Locate the cell with the specified text and output its (X, Y) center coordinate. 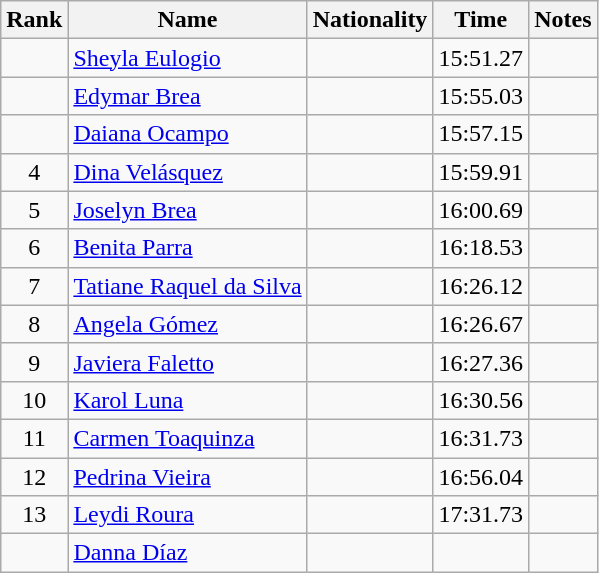
16:18.53 (481, 248)
16:26.12 (481, 286)
9 (34, 362)
Karol Luna (188, 400)
Notes (563, 20)
Pedrina Vieira (188, 477)
7 (34, 286)
6 (34, 248)
8 (34, 324)
16:30.56 (481, 400)
Tatiane Raquel da Silva (188, 286)
17:31.73 (481, 515)
4 (34, 172)
Time (481, 20)
Leydi Roura (188, 515)
Danna Díaz (188, 553)
16:26.67 (481, 324)
Dina Velásquez (188, 172)
Benita Parra (188, 248)
15:51.27 (481, 58)
Javiera Faletto (188, 362)
15:59.91 (481, 172)
16:31.73 (481, 438)
15:55.03 (481, 96)
13 (34, 515)
Joselyn Brea (188, 210)
Angela Gómez (188, 324)
11 (34, 438)
Edymar Brea (188, 96)
Rank (34, 20)
16:56.04 (481, 477)
Nationality (370, 20)
Sheyla Eulogio (188, 58)
16:00.69 (481, 210)
10 (34, 400)
Name (188, 20)
5 (34, 210)
Daiana Ocampo (188, 134)
Carmen Toaquinza (188, 438)
15:57.15 (481, 134)
16:27.36 (481, 362)
12 (34, 477)
